Return the (X, Y) coordinate for the center point of the cell that contains the specified text.  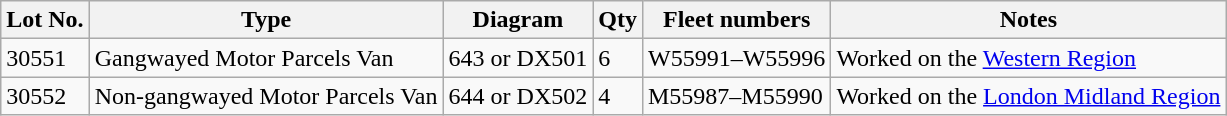
Fleet numbers (736, 20)
Lot No. (45, 20)
Non-gangwayed Motor Parcels Van (266, 96)
M55987–M55990 (736, 96)
Worked on the Western Region (1028, 58)
643 or DX501 (518, 58)
Qty (618, 20)
6 (618, 58)
Worked on the London Midland Region (1028, 96)
Diagram (518, 20)
30552 (45, 96)
30551 (45, 58)
Gangwayed Motor Parcels Van (266, 58)
644 or DX502 (518, 96)
Notes (1028, 20)
Type (266, 20)
W55991–W55996 (736, 58)
4 (618, 96)
